Find where the given text appears and provide that cell's center as [x, y] coordinate. 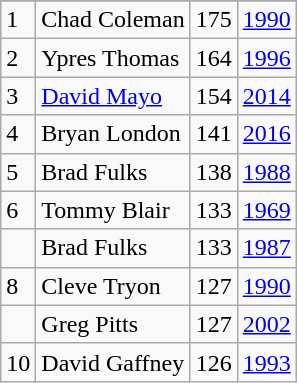
2014 [266, 96]
2 [18, 58]
Bryan London [113, 134]
David Gaffney [113, 362]
David Mayo [113, 96]
2002 [266, 324]
175 [214, 20]
5 [18, 172]
3 [18, 96]
138 [214, 172]
1996 [266, 58]
Chad Coleman [113, 20]
Ypres Thomas [113, 58]
1987 [266, 248]
1993 [266, 362]
1 [18, 20]
164 [214, 58]
2016 [266, 134]
4 [18, 134]
Cleve Tryon [113, 286]
1988 [266, 172]
8 [18, 286]
Greg Pitts [113, 324]
154 [214, 96]
10 [18, 362]
141 [214, 134]
126 [214, 362]
6 [18, 210]
1969 [266, 210]
Tommy Blair [113, 210]
